Find where the given text appears and provide that cell's center as [X, Y] coordinate. 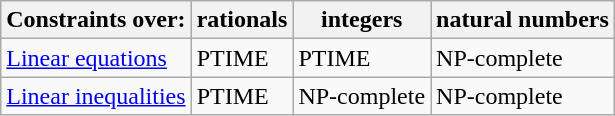
Linear inequalities [96, 96]
natural numbers [523, 20]
integers [362, 20]
Linear equations [96, 58]
Constraints over: [96, 20]
rationals [242, 20]
